Capture the cell that displays the provided text and extract its (x, y) central coordinate. 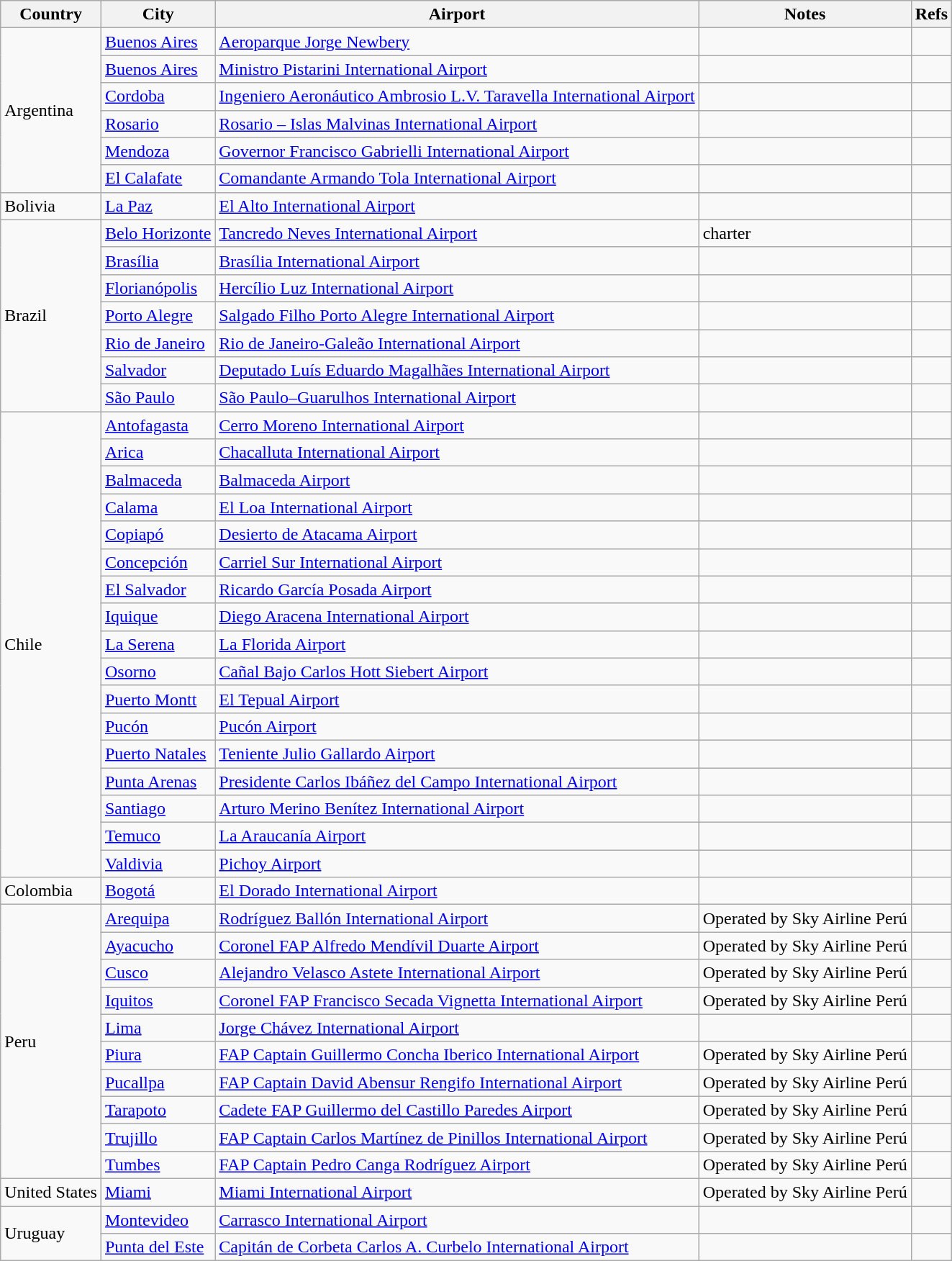
Cordoba (158, 96)
Capitán de Corbeta Carlos A. Curbelo International Airport (457, 1247)
Ministro Pistarini International Airport (457, 69)
Rosario (158, 124)
Rodríguez Ballón International Airport (457, 918)
Lima (158, 1028)
Trujillo (158, 1137)
El Loa International Airport (457, 507)
Porto Alegre (158, 315)
Desierto de Atacama Airport (457, 535)
Balmaceda Airport (457, 480)
Brasília International Airport (457, 261)
Ingeniero Aeronáutico Ambrosio L.V. Taravella International Airport (457, 96)
Pucón (158, 726)
Coronel FAP Alfredo Mendívil Duarte Airport (457, 946)
Deputado Luís Eduardo Magalhães International Airport (457, 371)
Pucón Airport (457, 726)
São Paulo (158, 398)
Salgado Filho Porto Alegre International Airport (457, 315)
Calama (158, 507)
Presidente Carlos Ibáñez del Campo International Airport (457, 781)
Ricardo García Posada Airport (457, 589)
Cadete FAP Guillermo del Castillo Paredes Airport (457, 1110)
Bogotá (158, 891)
Chile (51, 645)
Arica (158, 453)
Osorno (158, 672)
Punta Arenas (158, 781)
Cerro Moreno International Airport (457, 425)
Arequipa (158, 918)
Cañal Bajo Carlos Hott Siebert Airport (457, 672)
Peru (51, 1042)
Concepción (158, 562)
FAP Captain Carlos Martínez de Pinillos International Airport (457, 1137)
El Alto International Airport (457, 206)
Pichoy Airport (457, 864)
charter (804, 233)
Iquique (158, 617)
Balmaceda (158, 480)
Iquitos (158, 1000)
Punta del Este (158, 1247)
Arturo Merino Benítez International Airport (457, 809)
Uruguay (51, 1234)
Teniente Julio Gallardo Airport (457, 754)
El Tepual Airport (457, 699)
Pucallpa (158, 1083)
Montevideo (158, 1220)
Rio de Janeiro-Galeão International Airport (457, 343)
Mendoza (158, 151)
Comandante Armando Tola International Airport (457, 178)
Puerto Natales (158, 754)
Jorge Chávez International Airport (457, 1028)
Country (51, 14)
Ayacucho (158, 946)
FAP Captain Guillermo Concha Iberico International Airport (457, 1055)
Chacalluta International Airport (457, 453)
La Araucanía Airport (457, 836)
Argentina (51, 110)
Copiapó (158, 535)
Bolivia (51, 206)
Colombia (51, 891)
La Paz (158, 206)
Temuco (158, 836)
El Salvador (158, 589)
Governor Francisco Gabrielli International Airport (457, 151)
Valdivia (158, 864)
City (158, 14)
Aeroparque Jorge Newbery (457, 42)
Miami (158, 1192)
El Dorado International Airport (457, 891)
Salvador (158, 371)
Brasília (158, 261)
São Paulo–Guarulhos International Airport (457, 398)
Coronel FAP Francisco Secada Vignetta International Airport (457, 1000)
El Calafate (158, 178)
Diego Aracena International Airport (457, 617)
Notes (804, 14)
La Serena (158, 644)
Antofagasta (158, 425)
Tancredo Neves International Airport (457, 233)
Belo Horizonte (158, 233)
FAP Captain Pedro Canga Rodríguez Airport (457, 1165)
Florianópolis (158, 288)
La Florida Airport (457, 644)
Miami International Airport (457, 1192)
Carriel Sur International Airport (457, 562)
Brazil (51, 315)
Refs (931, 14)
Rosario – Islas Malvinas International Airport (457, 124)
United States (51, 1192)
Piura (158, 1055)
FAP Captain David Abensur Rengifo International Airport (457, 1083)
Puerto Montt (158, 699)
Alejandro Velasco Astete International Airport (457, 973)
Tarapoto (158, 1110)
Airport (457, 14)
Hercílio Luz International Airport (457, 288)
Cusco (158, 973)
Rio de Janeiro (158, 343)
Santiago (158, 809)
Carrasco International Airport (457, 1220)
Tumbes (158, 1165)
